Pinpoint the cell where the given text exists, returning its [x, y] midpoint coordinate. 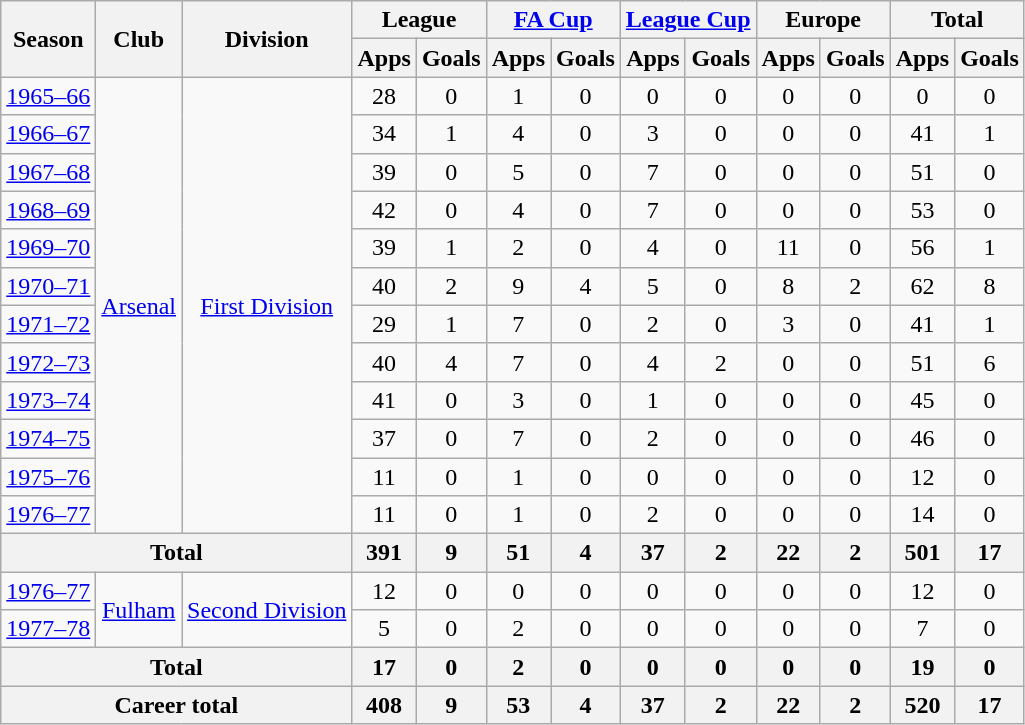
Fulham [139, 610]
1965–66 [48, 96]
Career total [176, 705]
19 [922, 667]
Division [267, 39]
FA Cup [553, 20]
45 [922, 400]
62 [922, 286]
6 [990, 362]
Europe [823, 20]
46 [922, 438]
501 [922, 553]
1973–74 [48, 400]
391 [384, 553]
1977–78 [48, 629]
14 [922, 515]
Club [139, 39]
Second Division [267, 610]
1969–70 [48, 248]
1970–71 [48, 286]
42 [384, 210]
League Cup [688, 20]
Season [48, 39]
1968–69 [48, 210]
29 [384, 324]
1974–75 [48, 438]
Arsenal [139, 306]
28 [384, 96]
First Division [267, 306]
408 [384, 705]
1971–72 [48, 324]
56 [922, 248]
34 [384, 134]
1966–67 [48, 134]
520 [922, 705]
1972–73 [48, 362]
1967–68 [48, 172]
League [419, 20]
1975–76 [48, 477]
